Search for the cell housing the specified text and yield its (X, Y) center coordinate. 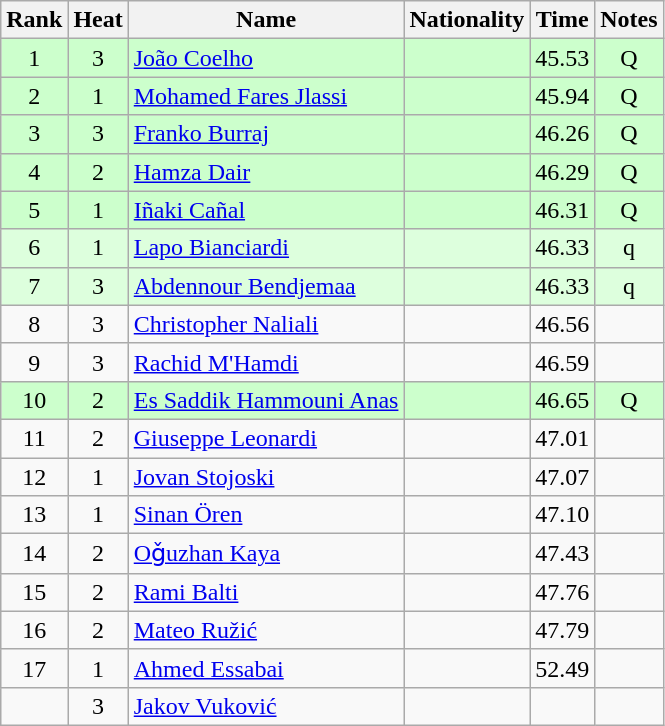
47.10 (562, 515)
Iñaki Cañal (266, 210)
17 (34, 668)
Christopher Naliali (266, 324)
47.43 (562, 554)
6 (34, 248)
47.76 (562, 592)
Mohamed Fares Jlassi (266, 96)
46.26 (562, 134)
8 (34, 324)
Es Saddik Hammouni Anas (266, 400)
Notes (629, 20)
14 (34, 554)
5 (34, 210)
Jakov Vuković (266, 706)
4 (34, 172)
João Coelho (266, 58)
Abdennour Bendjemaa (266, 286)
Rachid M'Hamdi (266, 362)
15 (34, 592)
Jovan Stojoski (266, 477)
45.53 (562, 58)
46.56 (562, 324)
Rami Balti (266, 592)
Mateo Ružić (266, 630)
45.94 (562, 96)
Ahmed Essabai (266, 668)
13 (34, 515)
9 (34, 362)
47.07 (562, 477)
12 (34, 477)
Giuseppe Leonardi (266, 438)
46.31 (562, 210)
Nationality (467, 20)
47.01 (562, 438)
47.79 (562, 630)
Heat (98, 20)
46.65 (562, 400)
Rank (34, 20)
10 (34, 400)
Time (562, 20)
Hamza Dair (266, 172)
Lapo Bianciardi (266, 248)
16 (34, 630)
Name (266, 20)
Franko Burraj (266, 134)
Sinan Ören (266, 515)
11 (34, 438)
46.59 (562, 362)
Oǧuzhan Kaya (266, 554)
7 (34, 286)
52.49 (562, 668)
46.29 (562, 172)
